From the cell containing the given text, extract its center point as (X, Y) coordinate. 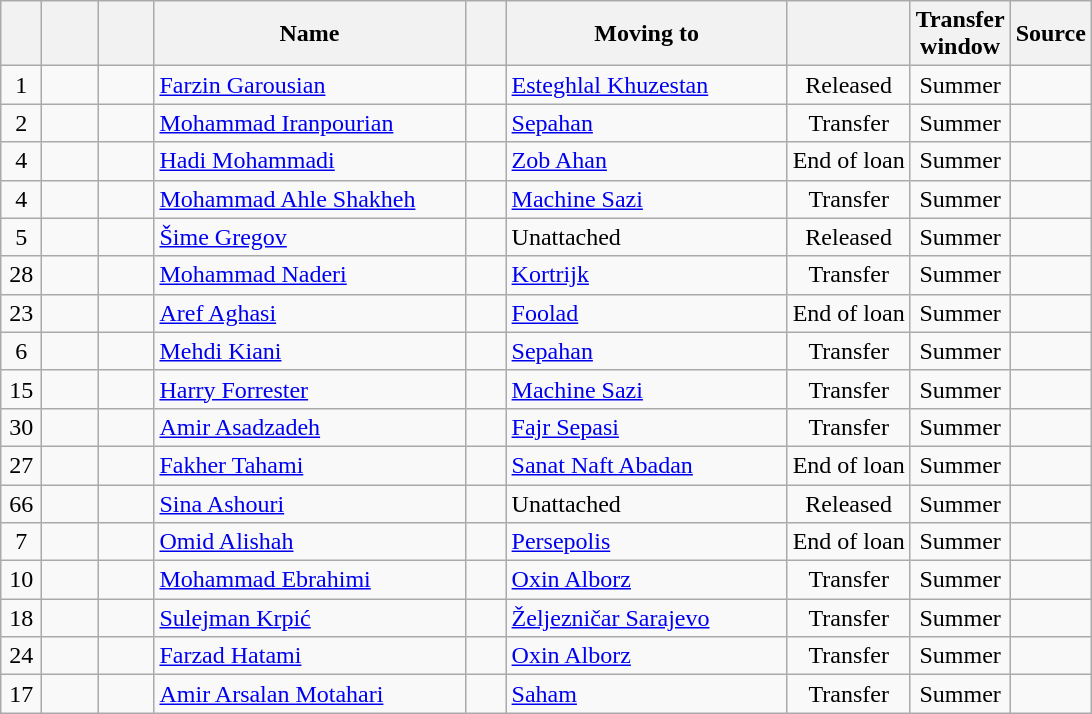
Mohammad Iranpourian (310, 123)
Harry Forrester (310, 389)
Aref Aghasi (310, 313)
7 (22, 542)
Mohammad Naderi (310, 275)
Source (1050, 34)
Saham (646, 694)
Hadi Mohammadi (310, 161)
1 (22, 85)
Transferwindow (960, 34)
66 (22, 503)
17 (22, 694)
Šime Gregov (310, 237)
Željezničar Sarajevo (646, 618)
Moving to (646, 34)
Mehdi Kiani (310, 351)
Persepolis (646, 542)
30 (22, 427)
2 (22, 123)
Mohammad Ebrahimi (310, 580)
Amir Arsalan Motahari (310, 694)
Esteghlal Khuzestan (646, 85)
Sina Ashouri (310, 503)
Amir Asadzadeh (310, 427)
15 (22, 389)
27 (22, 465)
6 (22, 351)
28 (22, 275)
Sanat Naft Abadan (646, 465)
Foolad (646, 313)
10 (22, 580)
Kortrijk (646, 275)
Zob Ahan (646, 161)
Fajr Sepasi (646, 427)
Mohammad Ahle Shakheh (310, 199)
Farzin Garousian (310, 85)
Farzad Hatami (310, 656)
18 (22, 618)
Omid Alishah (310, 542)
Fakher Tahami (310, 465)
Name (310, 34)
5 (22, 237)
23 (22, 313)
24 (22, 656)
Sulejman Krpić (310, 618)
